Detect which cell encompasses the target text, then output its [X, Y] center coordinate. 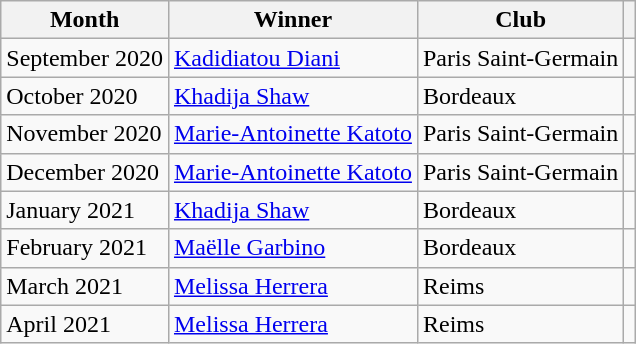
October 2020 [85, 96]
September 2020 [85, 58]
Month [85, 20]
Winner [292, 20]
February 2021 [85, 248]
November 2020 [85, 134]
Kadidiatou Diani [292, 58]
Club [520, 20]
December 2020 [85, 172]
March 2021 [85, 286]
April 2021 [85, 324]
January 2021 [85, 210]
Maëlle Garbino [292, 248]
